Return [x, y] of the center of cell containing provided text 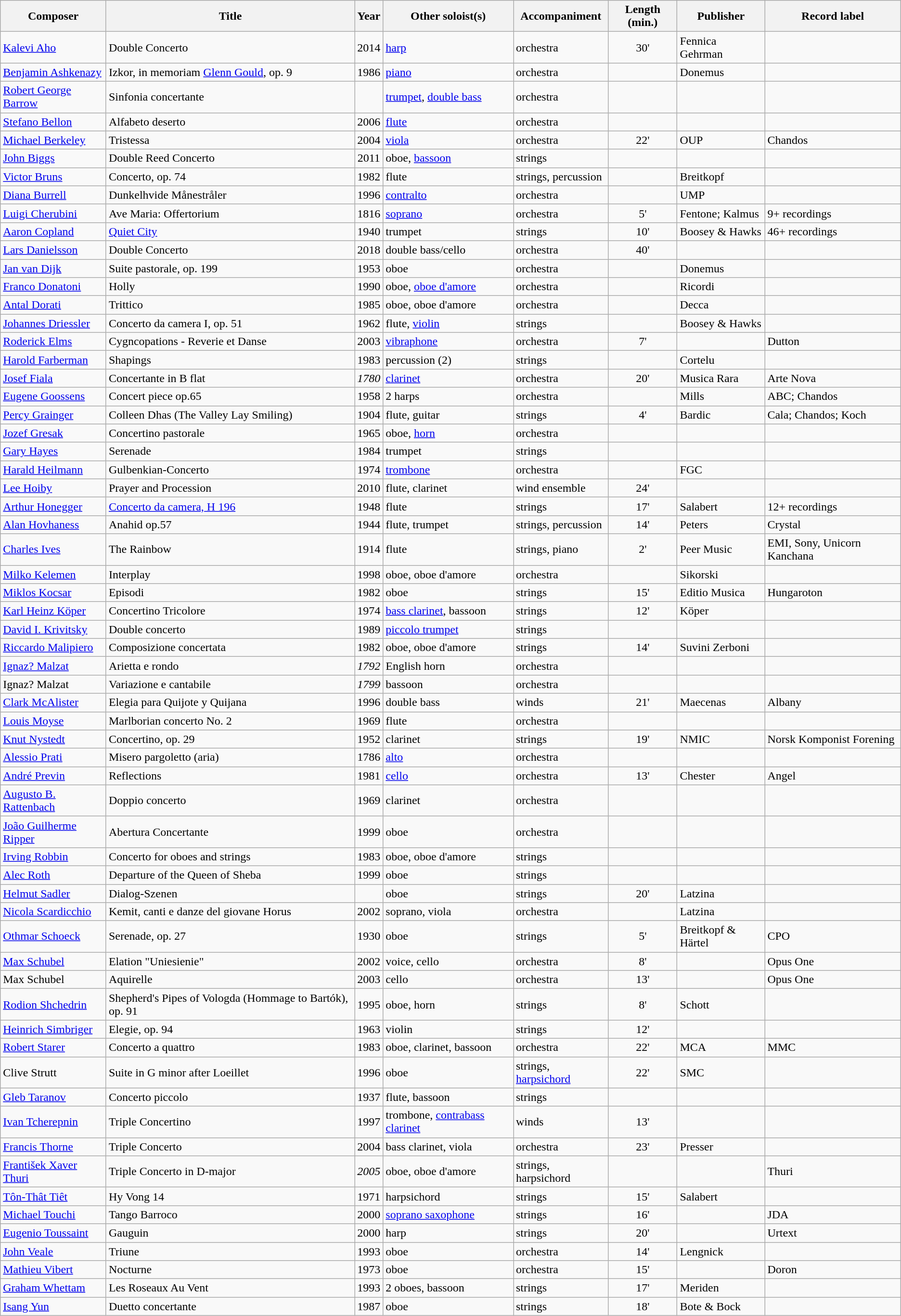
2' [643, 549]
Variazione e cantabile [230, 684]
1953 [369, 268]
40' [643, 250]
7' [643, 342]
David I. Krivitsky [53, 629]
Holly [230, 287]
Percy Grainger [53, 415]
1792 [369, 666]
Length (min.) [643, 16]
double bass/cello [449, 250]
harpsichord [449, 1196]
1986 [369, 72]
soprano [449, 213]
1981 [369, 776]
2006 [369, 122]
Shepherd's Pipes of Vologda (Hommage to Bartók), op. 91 [230, 1005]
Johannes Driessler [53, 323]
wind ensemble [560, 488]
Franco Donatoni [53, 287]
4' [643, 415]
Suite pastorale, op. 199 [230, 268]
trombone [449, 470]
Double Reed Concerto [230, 158]
SMC [721, 1072]
1990 [369, 287]
Antal Dorati [53, 305]
10' [643, 231]
Chester [721, 776]
Accompaniment [560, 16]
Miklos Kocsar [53, 593]
9+ recordings [833, 213]
trumpet, double bass [449, 97]
Concerto a quattro [230, 1048]
30' [643, 47]
Marlborian concerto No. 2 [230, 721]
John Biggs [53, 158]
Fentone; Kalmus [721, 213]
Meriden [721, 1288]
English horn [449, 666]
Alessio Prati [53, 757]
Editio Musica [721, 593]
flute, trumpet [449, 524]
1984 [369, 451]
Suite in G minor after Loeillet [230, 1072]
Isang Yun [53, 1306]
46+ recordings [833, 231]
Title [230, 16]
Presser [721, 1147]
Duetto concertante [230, 1306]
1799 [369, 684]
Robert George Barrow [53, 97]
Kemit, canti e danze del giovane Horus [230, 912]
1985 [369, 305]
contralto [449, 195]
flute, guitar [449, 415]
Serenade, op. 27 [230, 936]
Dunkelhvide Månestråler [230, 195]
Colleen Dhas (The Valley Lay Smiling) [230, 415]
Eugene Goossens [53, 396]
24' [643, 488]
Concerto for oboes and strings [230, 856]
Peer Music [721, 549]
Jozef Gresak [53, 433]
piccolo trumpet [449, 629]
John Veale [53, 1252]
soprano saxophone [449, 1214]
Riccardo Malipiero [53, 648]
Reflections [230, 776]
Michael Touchi [53, 1214]
Ave Maria: Offertorium [230, 213]
trombone, contrabass clarinet [449, 1122]
Elegie, op. 94 [230, 1029]
CPO [833, 936]
UMP [721, 195]
Year [369, 16]
Gauguin [230, 1233]
Mills [721, 396]
Concerto piccolo [230, 1097]
1987 [369, 1306]
soprano, viola [449, 912]
1940 [369, 231]
Elegia para Quijote y Quijana [230, 703]
Serenade [230, 451]
Interplay [230, 574]
alto [449, 757]
1952 [369, 739]
oboe, bassoon [449, 158]
Jan van Dijk [53, 268]
Aaron Copland [53, 231]
Chandos [833, 140]
Doron [833, 1270]
12+ recordings [833, 506]
Eugenio Toussaint [53, 1233]
Gary Hayes [53, 451]
Irving Robbin [53, 856]
Les Roseaux Au Vent [230, 1288]
bassoon [449, 684]
double bass [449, 703]
JDA [833, 1214]
Josef Fiala [53, 378]
Shapings [230, 360]
flute, bassoon [449, 1097]
1958 [369, 396]
NMIC [721, 739]
Gulbenkian-Concerto [230, 470]
1971 [369, 1196]
EMI, Sony, Unicorn Kanchana [833, 549]
2014 [369, 47]
Schott [721, 1005]
ABC; Chandos [833, 396]
Breitkopf & Härtel [721, 936]
1989 [369, 629]
Alfabeto deserto [230, 122]
Concertino pastorale [230, 433]
Lengnick [721, 1252]
Tristessa [230, 140]
1780 [369, 378]
Köper [721, 611]
1962 [369, 323]
OUP [721, 140]
1914 [369, 549]
1998 [369, 574]
František Xaver Thuri [53, 1171]
2 harps [449, 396]
Robert Starer [53, 1048]
Ivan Tcherepnin [53, 1122]
Victor Bruns [53, 177]
Othmar Schoeck [53, 936]
Musica Rara [721, 378]
Clive Strutt [53, 1072]
Knut Nystedt [53, 739]
voice, cello [449, 961]
Nicola Scardicchio [53, 912]
Thuri [833, 1171]
Kalevi Aho [53, 47]
Concerto da camera I, op. 51 [230, 323]
Harald Heilmann [53, 470]
Clark McAlister [53, 703]
Fennica Gehrman [721, 47]
1948 [369, 506]
Suvini Zerboni [721, 648]
Heinrich Simbriger [53, 1029]
Peters [721, 524]
Arietta e rondo [230, 666]
Other soloist(s) [449, 16]
Arte Nova [833, 378]
Breitkopf [721, 177]
Harold Farberman [53, 360]
Composizione concertata [230, 648]
Elation "Uniesienie" [230, 961]
Triple Concertino [230, 1122]
1937 [369, 1097]
Hungaroton [833, 593]
Benjamin Ashkenazy [53, 72]
Diana Burrell [53, 195]
bass clarinet, bassoon [449, 611]
Tôn-Thât Tiêt [53, 1196]
Concertino, op. 29 [230, 739]
Hy Vong 14 [230, 1196]
Publisher [721, 16]
João Guilherme Ripper [53, 831]
Gleb Taranov [53, 1097]
Concerto da camera, H 196 [230, 506]
2010 [369, 488]
19' [643, 739]
Sikorski [721, 574]
Stefano Bellon [53, 122]
1944 [369, 524]
Charles Ives [53, 549]
1816 [369, 213]
Triune [230, 1252]
1786 [369, 757]
Composer [53, 16]
2018 [369, 250]
Helmut Sadler [53, 894]
The Rainbow [230, 549]
1904 [369, 415]
Anahid op.57 [230, 524]
Michael Berkeley [53, 140]
Concert piece op.65 [230, 396]
Prayer and Procession [230, 488]
Louis Moyse [53, 721]
Trittico [230, 305]
Tango Barroco [230, 1214]
Departure of the Queen of Sheba [230, 875]
Bardic [721, 415]
Ricordi [721, 287]
MMC [833, 1048]
vibraphone [449, 342]
Lars Danielsson [53, 250]
Arthur Honegger [53, 506]
1997 [369, 1122]
flute, clarinet [449, 488]
1930 [369, 936]
piano [449, 72]
Alec Roth [53, 875]
Double concerto [230, 629]
bass clarinet, viola [449, 1147]
Decca [721, 305]
Quiet City [230, 231]
Lee Hoiby [53, 488]
percussion (2) [449, 360]
Rodion Shchedrin [53, 1005]
Doppio concerto [230, 801]
Dutton [833, 342]
Cortelu [721, 360]
viola [449, 140]
violin [449, 1029]
Record label [833, 16]
Bote & Bock [721, 1306]
Alan Hovhaness [53, 524]
Augusto B. Rattenbach [53, 801]
Izkor, in memoriam Glenn Gould, op. 9 [230, 72]
Aquirelle [230, 980]
18' [643, 1306]
Urtext [833, 1233]
Maecenas [721, 703]
1995 [369, 1005]
Norsk Komponist Forening [833, 739]
André Previn [53, 776]
2005 [369, 1171]
Sinfonia concertante [230, 97]
Crystal [833, 524]
Milko Kelemen [53, 574]
16' [643, 1214]
flute, violin [449, 323]
Cala; Chandos; Koch [833, 415]
1963 [369, 1029]
Karl Heinz Köper [53, 611]
Francis Thorne [53, 1147]
2011 [369, 158]
2 oboes, bassoon [449, 1288]
Graham Whettam [53, 1288]
Concerto, op. 74 [230, 177]
strings, piano [560, 549]
Angel [833, 776]
21' [643, 703]
Roderick Elms [53, 342]
Abertura Concertante [230, 831]
Triple Concerto in D-major [230, 1171]
Mathieu Vibert [53, 1270]
Triple Concerto [230, 1147]
oboe, clarinet, bassoon [449, 1048]
Cygncopations - Reverie et Danse [230, 342]
Luigi Cherubini [53, 213]
Dialog-Szenen [230, 894]
Albany [833, 703]
Concertino Tricolore [230, 611]
Misero pargoletto (aria) [230, 757]
Episodi [230, 593]
1965 [369, 433]
FGC [721, 470]
MCA [721, 1048]
23' [643, 1147]
Concertante in B flat [230, 378]
1973 [369, 1270]
Nocturne [230, 1270]
